Capture the cell that displays the provided text and extract its (X, Y) central coordinate. 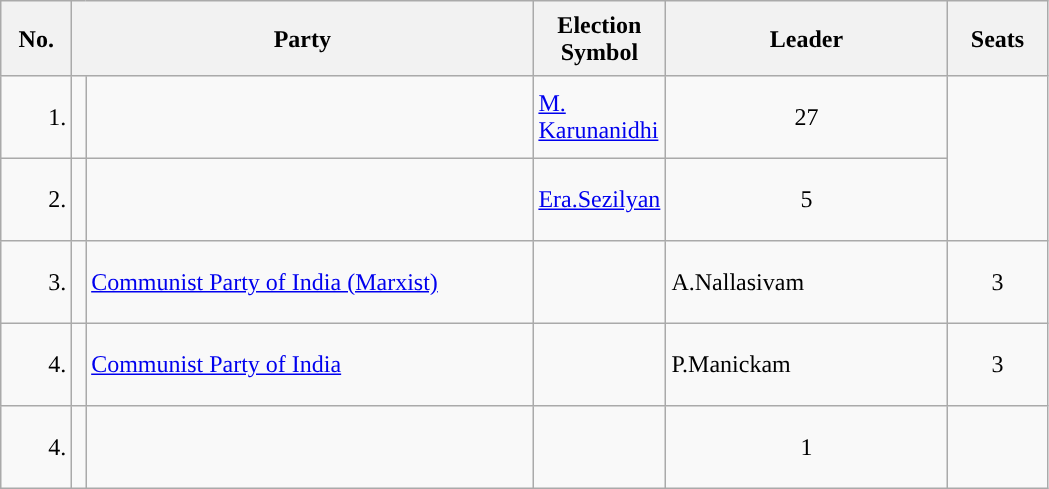
Communist Party of India (310, 364)
Era.Sezilyan (600, 199)
1 (806, 447)
2. (36, 199)
Communist Party of India (Marxist) (310, 282)
27 (806, 117)
Election Symbol (600, 38)
A.Nallasivam (806, 282)
No. (36, 38)
Seats (998, 38)
Leader (806, 38)
M. Karunanidhi (600, 117)
5 (806, 199)
Party (302, 38)
P.Manickam (806, 364)
1. (36, 117)
3. (36, 282)
